From the cell containing the given text, extract its center point as [x, y] coordinate. 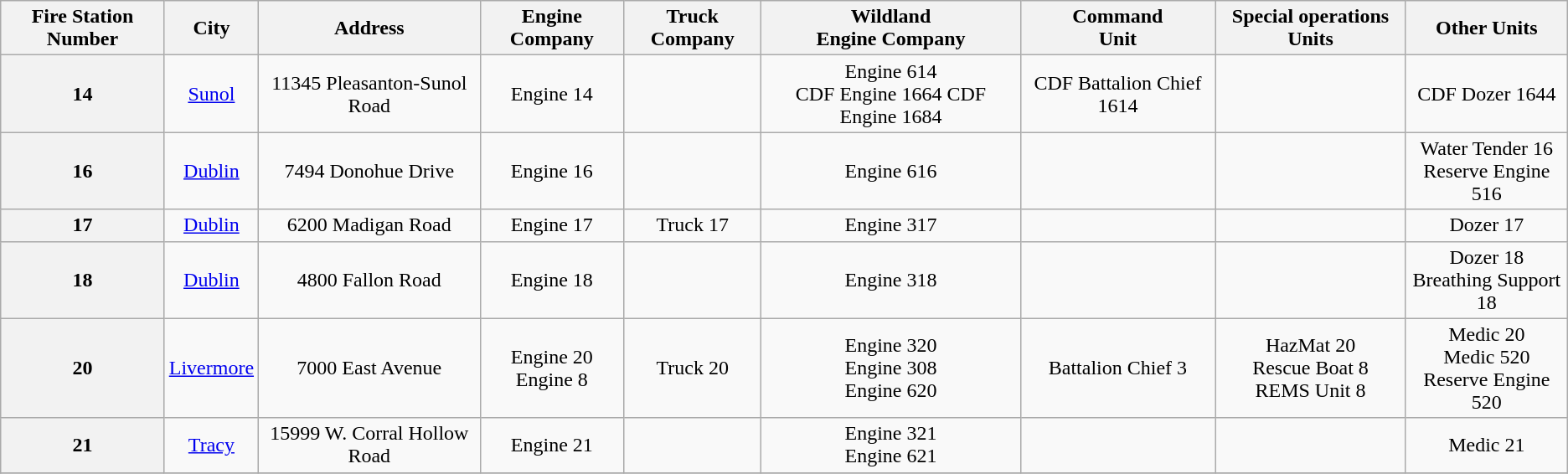
Engine 18 [552, 280]
21 [82, 446]
14 [82, 94]
16 [82, 171]
Sunol [211, 94]
4800 Fallon Road [369, 280]
Livermore [211, 368]
Dozer 18Breathing Support 18 [1486, 280]
WildlandEngine Company [891, 28]
Engine 318 [891, 280]
Engine 616 [891, 171]
Truck 17 [693, 225]
Medic 21 [1486, 446]
7000 East Avenue [369, 368]
15999 W. Corral Hollow Road [369, 446]
Truck Company [693, 28]
CommandUnit [1117, 28]
20 [82, 368]
11345 Pleasanton-Sunol Road [369, 94]
Battalion Chief 3 [1117, 368]
Engine 20Engine 8 [552, 368]
HazMat 20Rescue Boat 8REMS Unit 8 [1311, 368]
Truck 20 [693, 368]
Engine 317 [891, 225]
Engine 614CDF Engine 1664 CDF Engine 1684 [891, 94]
Engine 321Engine 621 [891, 446]
Engine Company [552, 28]
Water Tender 16Reserve Engine 516 [1486, 171]
Engine 16 [552, 171]
City [211, 28]
Dozer 17 [1486, 225]
Special operations Units [1311, 28]
17 [82, 225]
Engine 320Engine 308Engine 620 [891, 368]
Tracy [211, 446]
Address [369, 28]
CDF Battalion Chief 1614 [1117, 94]
Fire Station Number [82, 28]
Engine 17 [552, 225]
Engine 14 [552, 94]
Medic 20Medic 520Reserve Engine 520 [1486, 368]
CDF Dozer 1644 [1486, 94]
7494 Donohue Drive [369, 171]
18 [82, 280]
6200 Madigan Road [369, 225]
Engine 21 [552, 446]
Other Units [1486, 28]
